For the text-containing cell, return its midpoint in (x, y) coordinate format. 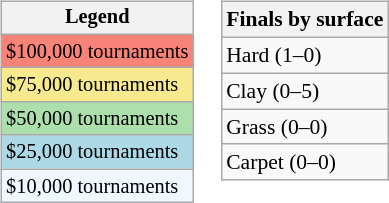
Grass (0–0) (304, 127)
$100,000 tournaments (97, 51)
Legend (97, 18)
$25,000 tournaments (97, 152)
$75,000 tournaments (97, 85)
$50,000 tournaments (97, 119)
Finals by surface (304, 20)
Clay (0–5) (304, 91)
$10,000 tournaments (97, 186)
Carpet (0–0) (304, 162)
Hard (1–0) (304, 55)
